Determine the (X, Y) coordinate at the center of the cell enclosing the given text.  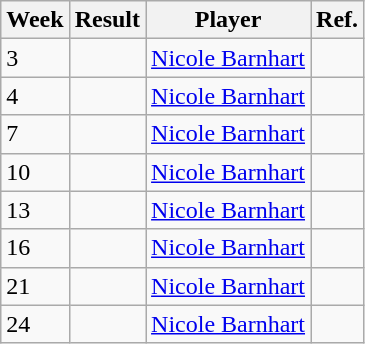
Week (35, 20)
3 (35, 58)
4 (35, 96)
10 (35, 172)
Player (228, 20)
24 (35, 324)
16 (35, 248)
Ref. (338, 20)
Result (107, 20)
13 (35, 210)
7 (35, 134)
21 (35, 286)
